Identify which cell holds the provided text, then report its (X, Y) central coordinate. 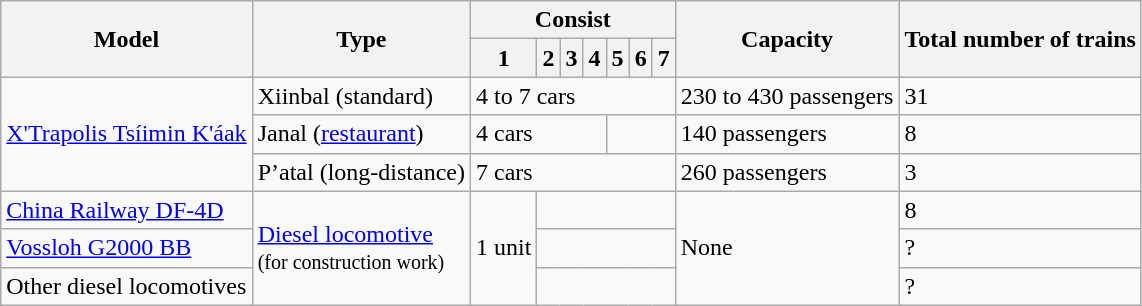
Xiinbal (standard) (361, 96)
4 to 7 cars (572, 96)
2 (548, 58)
6 (640, 58)
X'Trapolis Tsíimin K'áak (126, 134)
Total number of trains (1020, 39)
P’atal (long-distance) (361, 172)
Diesel locomotive (for construction work) (361, 248)
140 passengers (787, 134)
4 (594, 58)
230 to 430 passengers (787, 96)
7 cars (572, 172)
None (787, 248)
China Railway DF-4D (126, 210)
31 (1020, 96)
Model (126, 39)
Consist (572, 20)
Vossloh G2000 BB (126, 248)
4 cars (538, 134)
7 (664, 58)
5 (618, 58)
Other diesel locomotives (126, 286)
1 (503, 58)
260 passengers (787, 172)
Capacity (787, 39)
1 unit (503, 248)
Janal (restaurant) (361, 134)
Type (361, 39)
